Return the (X, Y) coordinate for the center point of the cell that contains the specified text.  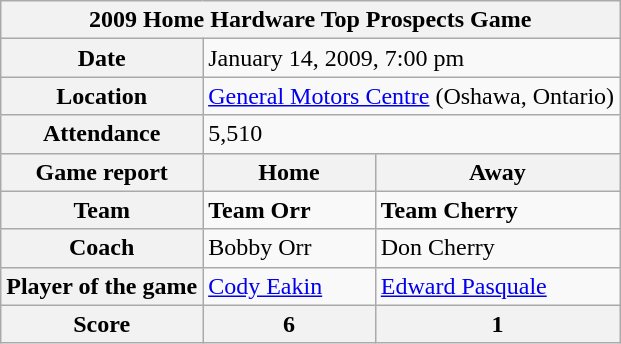
Game report (102, 172)
Attendance (102, 134)
1 (497, 324)
General Motors Centre (Oshawa, Ontario) (412, 96)
Edward Pasquale (497, 286)
2009 Home Hardware Top Prospects Game (310, 20)
Home (290, 172)
Date (102, 58)
Location (102, 96)
Don Cherry (497, 248)
January 14, 2009, 7:00 pm (412, 58)
6 (290, 324)
Player of the game (102, 286)
Score (102, 324)
Team Orr (290, 210)
Team (102, 210)
Bobby Orr (290, 248)
Cody Eakin (290, 286)
Coach (102, 248)
Away (497, 172)
5,510 (412, 134)
Team Cherry (497, 210)
